Locate the cell with the specified text and output its (X, Y) center coordinate. 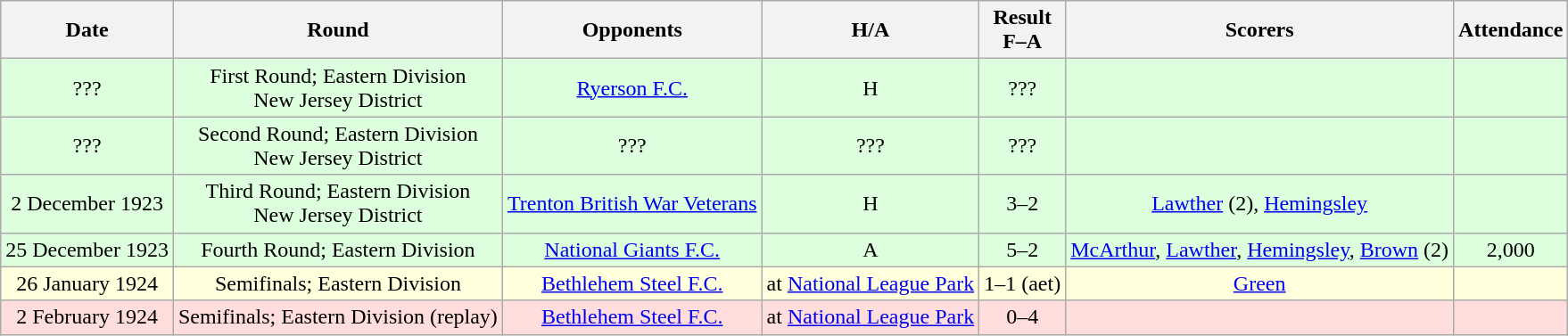
Trenton British War Veterans (631, 203)
Scorers (1259, 30)
25 December 1923 (87, 250)
Date (87, 30)
2 December 1923 (87, 203)
McArthur, Lawther, Hemingsley, Brown (2) (1259, 250)
1–1 (aet) (1022, 283)
Third Round; Eastern DivisionNew Jersey District (337, 203)
H/A (871, 30)
Round (337, 30)
Semifinals; Eastern Division (replay) (337, 317)
National Giants F.C. (631, 250)
Fourth Round; Eastern Division (337, 250)
Opponents (631, 30)
5–2 (1022, 250)
First Round; Eastern DivisionNew Jersey District (337, 87)
3–2 (1022, 203)
Ryerson F.C. (631, 87)
Semifinals; Eastern Division (337, 283)
2 February 1924 (87, 317)
Lawther (2), Hemingsley (1259, 203)
Second Round; Eastern DivisionNew Jersey District (337, 146)
ResultF–A (1022, 30)
26 January 1924 (87, 283)
Green (1259, 283)
A (871, 250)
2,000 (1511, 250)
Attendance (1511, 30)
0–4 (1022, 317)
